Return the (x, y) coordinate for the center point of the cell that contains the specified text.  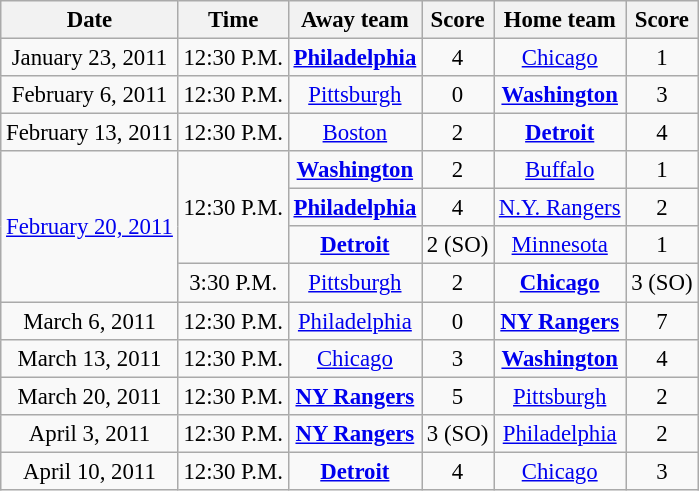
March 6, 2011 (90, 321)
Minnesota (560, 245)
February 13, 2011 (90, 133)
Buffalo (560, 170)
Time (233, 20)
3:30 P.M. (233, 283)
February 20, 2011 (90, 226)
Away team (354, 20)
April 10, 2011 (90, 471)
7 (662, 321)
Home team (560, 20)
N.Y. Rangers (560, 208)
5 (458, 396)
2 (SO) (458, 245)
April 3, 2011 (90, 433)
January 23, 2011 (90, 58)
February 6, 2011 (90, 95)
Date (90, 20)
March 13, 2011 (90, 358)
March 20, 2011 (90, 396)
Boston (354, 133)
